Output the (x, y) coordinate of the center of the cell containing the given text.  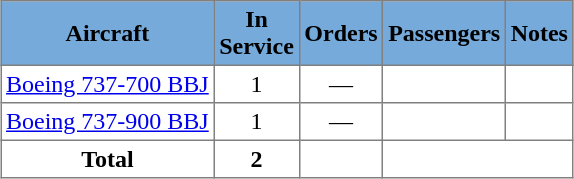
2 (256, 159)
Total (108, 159)
InService (256, 33)
Boeing 737-900 BBJ (108, 122)
Orders (341, 33)
Aircraft (108, 33)
Boeing 737-700 BBJ (108, 84)
Notes (539, 33)
Passengers (444, 33)
